Detect which cell encompasses the target text, then output its (x, y) center coordinate. 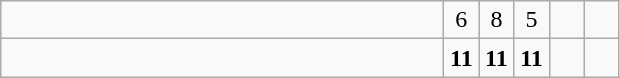
5 (532, 20)
8 (496, 20)
6 (462, 20)
